For the text-containing cell, return its midpoint in [X, Y] coordinate format. 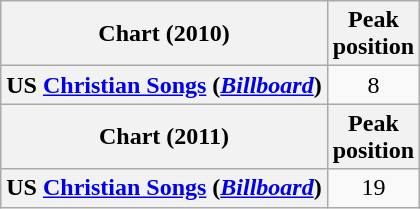
Chart (2010) [164, 34]
Chart (2011) [164, 136]
8 [373, 85]
19 [373, 188]
